Pinpoint the cell where the given text exists, returning its (x, y) midpoint coordinate. 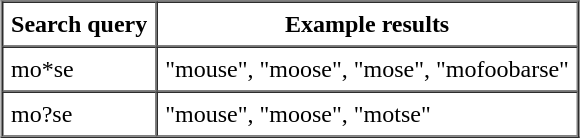
mo?se (79, 114)
Example results (367, 24)
"mouse", "moose", "motse" (367, 114)
mo*se (79, 68)
Search query (79, 24)
"mouse", "moose", "mose", "mofoobarse" (367, 68)
